Search for the cell housing the specified text and yield its [x, y] center coordinate. 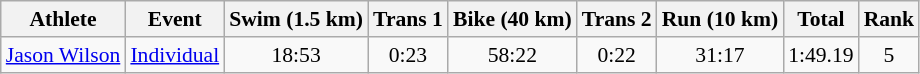
1:49.19 [820, 55]
Athlete [64, 19]
Run (10 km) [720, 19]
Total [820, 19]
0:22 [617, 55]
58:22 [512, 55]
Rank [890, 19]
Individual [174, 55]
Trans 1 [408, 19]
5 [890, 55]
Bike (40 km) [512, 19]
Swim (1.5 km) [296, 19]
31:17 [720, 55]
0:23 [408, 55]
Event [174, 19]
Trans 2 [617, 19]
18:53 [296, 55]
Jason Wilson [64, 55]
